Return (X, Y) of the center of cell containing provided text 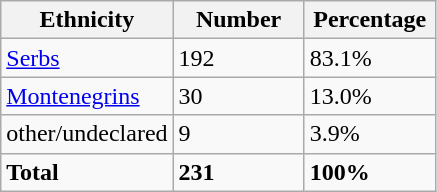
Serbs (87, 58)
3.9% (370, 134)
Total (87, 172)
192 (238, 58)
30 (238, 96)
Montenegrins (87, 96)
9 (238, 134)
Percentage (370, 20)
83.1% (370, 58)
Ethnicity (87, 20)
Number (238, 20)
other/undeclared (87, 134)
231 (238, 172)
100% (370, 172)
13.0% (370, 96)
